Output the [x, y] coordinate of the center of the cell containing the given text.  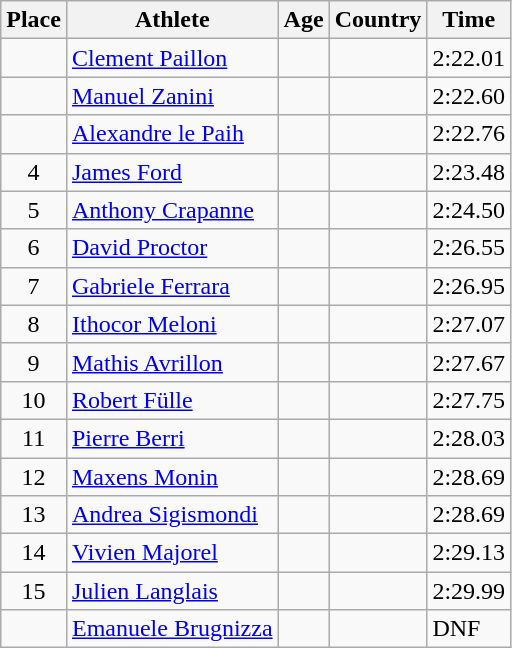
James Ford [172, 172]
2:27.67 [469, 362]
Country [378, 20]
Mathis Avrillon [172, 362]
8 [34, 324]
2:26.55 [469, 248]
9 [34, 362]
Gabriele Ferrara [172, 286]
10 [34, 400]
2:22.76 [469, 134]
2:26.95 [469, 286]
Manuel Zanini [172, 96]
2:24.50 [469, 210]
Alexandre le Paih [172, 134]
11 [34, 438]
Anthony Crapanne [172, 210]
Athlete [172, 20]
14 [34, 553]
2:29.99 [469, 591]
6 [34, 248]
Robert Fülle [172, 400]
Clement Paillon [172, 58]
Vivien Majorel [172, 553]
Julien Langlais [172, 591]
Ithocor Meloni [172, 324]
2:22.01 [469, 58]
5 [34, 210]
Maxens Monin [172, 477]
2:27.75 [469, 400]
7 [34, 286]
2:27.07 [469, 324]
12 [34, 477]
4 [34, 172]
15 [34, 591]
Time [469, 20]
David Proctor [172, 248]
13 [34, 515]
DNF [469, 629]
Place [34, 20]
2:29.13 [469, 553]
Andrea Sigismondi [172, 515]
Age [304, 20]
Emanuele Brugnizza [172, 629]
2:22.60 [469, 96]
2:28.03 [469, 438]
2:23.48 [469, 172]
Pierre Berri [172, 438]
